Detect which cell encompasses the target text, then output its (x, y) center coordinate. 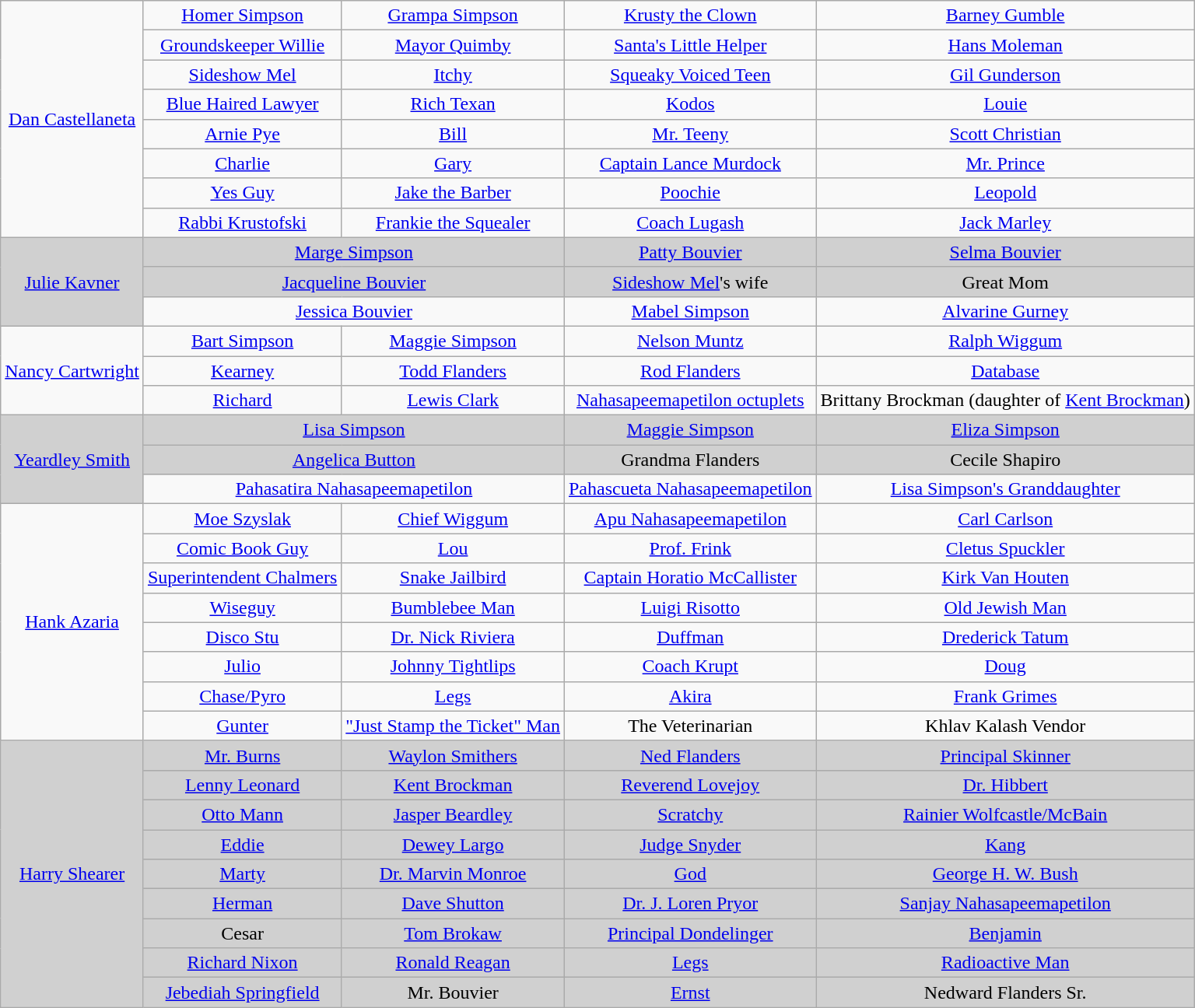
Lenny Leonard (242, 785)
Wiseguy (242, 607)
Frankie the Squealer (453, 222)
Chief Wiggum (453, 519)
Scott Christian (1005, 134)
Groundskeeper Willie (242, 45)
Nedward Flanders Sr. (1005, 992)
Principal Dondelinger (690, 933)
Todd Flanders (453, 371)
Alvarine Gurney (1005, 311)
Rabbi Krustofski (242, 222)
Cecile Shapiro (1005, 460)
Krusty the Clown (690, 16)
Gil Gunderson (1005, 75)
Nancy Cartwright (72, 370)
Blue Haired Lawyer (242, 104)
Louie (1005, 104)
Barney Gumble (1005, 16)
Richard (242, 401)
Moe Szyslak (242, 519)
God (690, 874)
Mr. Teeny (690, 134)
Dr. J. Loren Pryor (690, 904)
Julio (242, 667)
Comic Book Guy (242, 548)
Julie Kavner (72, 282)
Lou (453, 548)
Kodos (690, 104)
Benjamin (1005, 933)
Santa's Little Helper (690, 45)
Rod Flanders (690, 371)
Bart Simpson (242, 341)
George H. W. Bush (1005, 874)
Radioactive Man (1005, 963)
Grandma Flanders (690, 460)
Database (1005, 371)
Bill (453, 134)
Poochie (690, 193)
Kearney (242, 371)
Ernst (690, 992)
Angelica Button (353, 460)
Jebediah Springfield (242, 992)
Great Mom (1005, 282)
Lisa Simpson's Granddaughter (1005, 489)
Waylon Smithers (453, 755)
Ned Flanders (690, 755)
Nahasapeemapetilon octuplets (690, 401)
Dr. Nick Riviera (453, 637)
Chase/Pyro (242, 696)
Jack Marley (1005, 222)
Herman (242, 904)
Ralph Wiggum (1005, 341)
Lisa Simpson (353, 430)
Gary (453, 163)
Sideshow Mel's wife (690, 282)
Gunter (242, 726)
Judge Snyder (690, 844)
Doug (1005, 667)
Hans Moleman (1005, 45)
Rainier Wolfcastle/McBain (1005, 814)
Ronald Reagan (453, 963)
Yeardley Smith (72, 460)
Patty Bouvier (690, 252)
Pahascueta Nahasapeemapetilon (690, 489)
Cesar (242, 933)
Brittany Brockman (daughter of Kent Brockman) (1005, 401)
Kirk Van Houten (1005, 578)
Grampa Simpson (453, 16)
Rich Texan (453, 104)
Dewey Largo (453, 844)
Mabel Simpson (690, 311)
Marty (242, 874)
Eddie (242, 844)
Superintendent Chalmers (242, 578)
Pahasatira Nahasapeemapetilon (353, 489)
Marge Simpson (353, 252)
Harry Shearer (72, 874)
Homer Simpson (242, 16)
Captain Horatio McCallister (690, 578)
Eliza Simpson (1005, 430)
Tom Brokaw (453, 933)
Mayor Quimby (453, 45)
Duffman (690, 637)
Scratchy (690, 814)
Sideshow Mel (242, 75)
Principal Skinner (1005, 755)
Lewis Clark (453, 401)
Charlie (242, 163)
Kang (1005, 844)
Captain Lance Murdock (690, 163)
Reverend Lovejoy (690, 785)
Jake the Barber (453, 193)
Richard Nixon (242, 963)
Bumblebee Man (453, 607)
Arnie Pye (242, 134)
Itchy (453, 75)
Dr. Hibbert (1005, 785)
Mr. Prince (1005, 163)
Jessica Bouvier (353, 311)
Carl Carlson (1005, 519)
Leopold (1005, 193)
Akira (690, 696)
Kent Brockman (453, 785)
Sanjay Nahasapeemapetilon (1005, 904)
Cletus Spuckler (1005, 548)
Luigi Risotto (690, 607)
Khlav Kalash Vendor (1005, 726)
Jacqueline Bouvier (353, 282)
Snake Jailbird (453, 578)
Dan Castellaneta (72, 119)
Prof. Frink (690, 548)
Dr. Marvin Monroe (453, 874)
Coach Krupt (690, 667)
Jasper Beardley (453, 814)
Frank Grimes (1005, 696)
Dave Shutton (453, 904)
The Veterinarian (690, 726)
Selma Bouvier (1005, 252)
Coach Lugash (690, 222)
Disco Stu (242, 637)
Squeaky Voiced Teen (690, 75)
Mr. Bouvier (453, 992)
Apu Nahasapeemapetilon (690, 519)
Nelson Muntz (690, 341)
Mr. Burns (242, 755)
Johnny Tightlips (453, 667)
Otto Mann (242, 814)
"Just Stamp the Ticket" Man (453, 726)
Old Jewish Man (1005, 607)
Drederick Tatum (1005, 637)
Hank Azaria (72, 622)
Yes Guy (242, 193)
